Search for the cell housing the specified text and yield its (x, y) center coordinate. 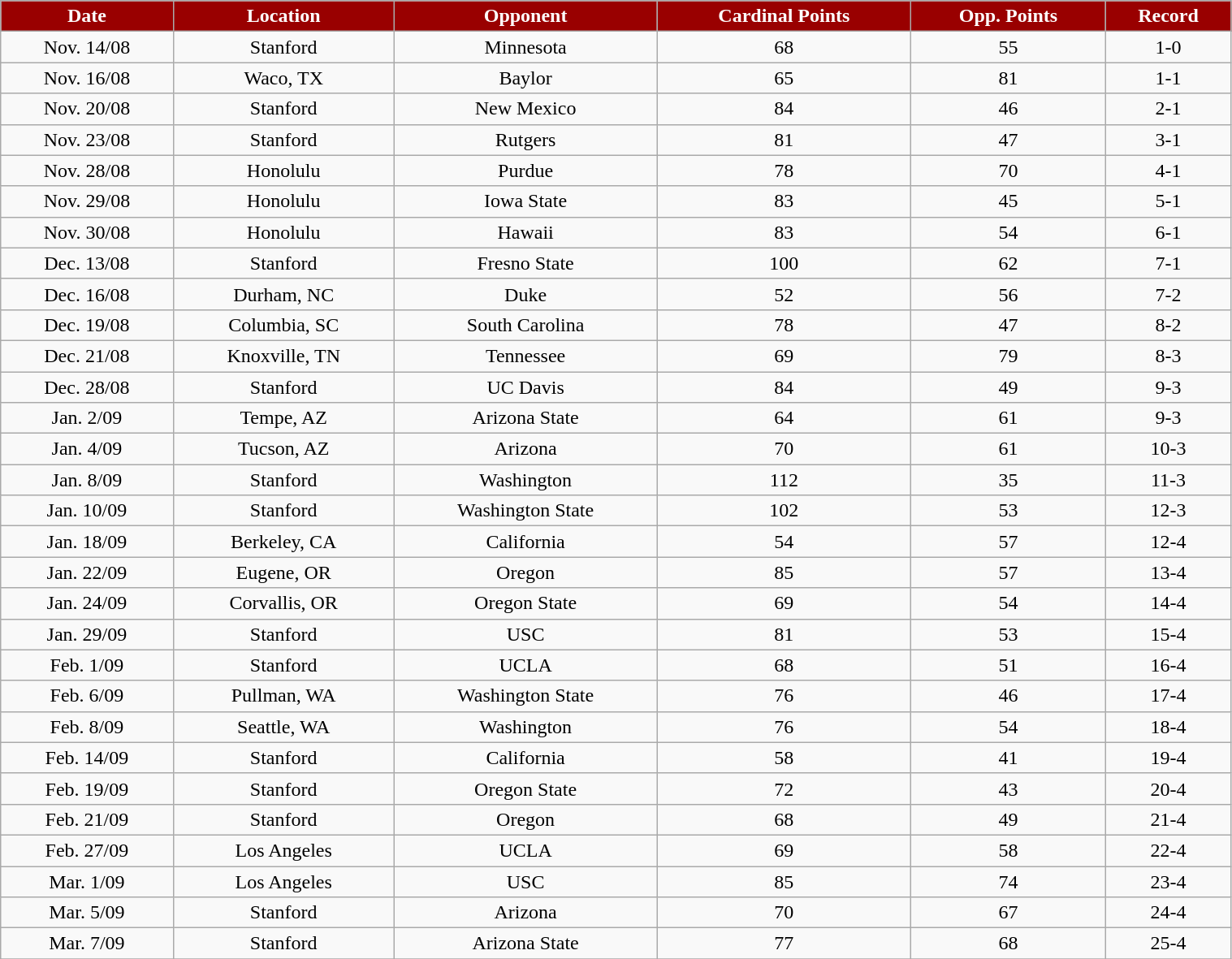
12-3 (1168, 511)
Dec. 19/08 (87, 325)
Rutgers (525, 140)
55 (1009, 47)
12-4 (1168, 542)
Jan. 2/09 (87, 418)
Nov. 14/08 (87, 47)
7-1 (1168, 263)
20-4 (1168, 788)
Dec. 13/08 (87, 263)
Corvallis, OR (283, 603)
74 (1009, 881)
Jan. 24/09 (87, 603)
Jan. 22/09 (87, 572)
Nov. 28/08 (87, 171)
Tennessee (525, 356)
45 (1009, 201)
Date (87, 16)
Location (283, 16)
Columbia, SC (283, 325)
Nov. 20/08 (87, 109)
Nov. 29/08 (87, 201)
Seattle, WA (283, 727)
Eugene, OR (283, 572)
56 (1009, 294)
102 (785, 511)
64 (785, 418)
Jan. 29/09 (87, 634)
23-4 (1168, 881)
52 (785, 294)
6-1 (1168, 232)
5-1 (1168, 201)
Mar. 5/09 (87, 913)
Record (1168, 16)
Cardinal Points (785, 16)
Opp. Points (1009, 16)
67 (1009, 913)
3-1 (1168, 140)
Dec. 21/08 (87, 356)
8-2 (1168, 325)
New Mexico (525, 109)
Feb. 8/09 (87, 727)
79 (1009, 356)
Feb. 21/09 (87, 819)
15-4 (1168, 634)
22-4 (1168, 850)
17-4 (1168, 696)
Fresno State (525, 263)
Iowa State (525, 201)
10-3 (1168, 449)
35 (1009, 480)
Tempe, AZ (283, 418)
72 (785, 788)
1-0 (1168, 47)
UC Davis (525, 387)
77 (785, 944)
Jan. 8/09 (87, 480)
4-1 (1168, 171)
Feb. 19/09 (87, 788)
Opponent (525, 16)
Mar. 1/09 (87, 881)
Knoxville, TN (283, 356)
Nov. 23/08 (87, 140)
112 (785, 480)
Jan. 10/09 (87, 511)
100 (785, 263)
Mar. 7/09 (87, 944)
2-1 (1168, 109)
21-4 (1168, 819)
Durham, NC (283, 294)
62 (1009, 263)
Jan. 4/09 (87, 449)
Dec. 16/08 (87, 294)
Pullman, WA (283, 696)
7-2 (1168, 294)
Nov. 16/08 (87, 78)
24-4 (1168, 913)
Minnesota (525, 47)
51 (1009, 665)
41 (1009, 758)
Feb. 14/09 (87, 758)
Tucson, AZ (283, 449)
Jan. 18/09 (87, 542)
Nov. 30/08 (87, 232)
Purdue (525, 171)
43 (1009, 788)
1-1 (1168, 78)
Feb. 6/09 (87, 696)
Baylor (525, 78)
Feb. 27/09 (87, 850)
8-3 (1168, 356)
Waco, TX (283, 78)
Duke (525, 294)
Hawaii (525, 232)
11-3 (1168, 480)
65 (785, 78)
14-4 (1168, 603)
16-4 (1168, 665)
25-4 (1168, 944)
Berkeley, CA (283, 542)
Feb. 1/09 (87, 665)
13-4 (1168, 572)
Dec. 28/08 (87, 387)
South Carolina (525, 325)
18-4 (1168, 727)
19-4 (1168, 758)
